Search for the cell housing the specified text and yield its (X, Y) center coordinate. 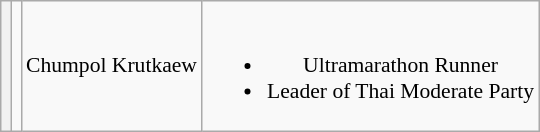
Ultramarathon RunnerLeader of Thai Moderate Party (370, 66)
Chumpol Krutkaew (112, 66)
